Find where the given text appears and provide that cell's center as [x, y] coordinate. 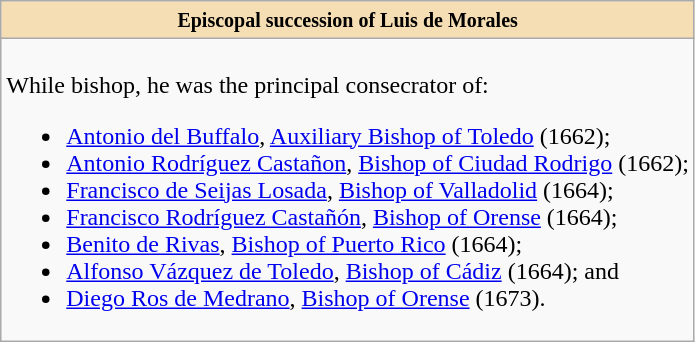
Episcopal succession of Luis de Morales [348, 20]
